Return the [x, y] coordinate for the center point of the cell that contains the specified text.  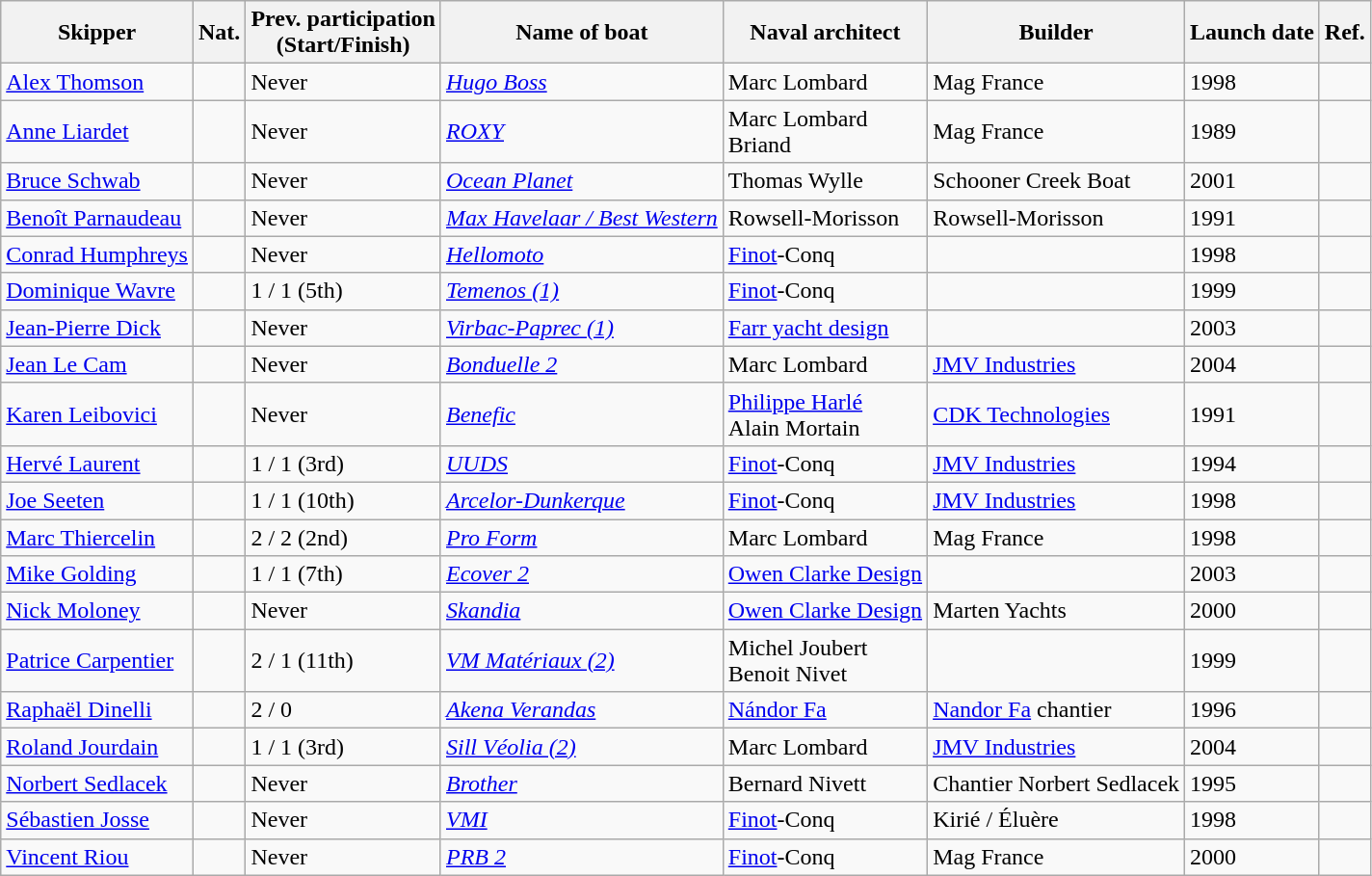
1 / 1 (7th) [343, 574]
Patrice Carpentier [97, 661]
Bonduelle 2 [582, 364]
Roland Jourdain [97, 747]
Hellomoto [582, 254]
Builder [1056, 33]
Sébastien Josse [97, 820]
Nick Moloney [97, 611]
Kirié / Éluère [1056, 820]
2 / 2 (2nd) [343, 537]
Marc Thiercelin [97, 537]
Schooner Creek Boat [1056, 181]
Philippe Harlé Alain Mortain [825, 414]
2 / 1 (11th) [343, 661]
Launch date [1253, 33]
Marten Yachts [1056, 611]
Sill Véolia (2) [582, 747]
1 / 1 (5th) [343, 291]
1994 [1253, 464]
Arcelor-Dunkerque [582, 500]
Thomas Wylle [825, 181]
Anne Liardet [97, 131]
Marc Lombard Briand [825, 131]
Max Havelaar / Best Western [582, 218]
Benoît Parnaudeau [97, 218]
Vincent Riou [97, 857]
1989 [1253, 131]
PRB 2 [582, 857]
Nándor Fa [825, 710]
Virbac-Paprec (1) [582, 328]
Naval architect [825, 33]
Skipper [97, 33]
VMI [582, 820]
Raphaël Dinelli [97, 710]
Pro Form [582, 537]
Joe Seeten [97, 500]
Farr yacht design [825, 328]
Bruce Schwab [97, 181]
Dominique Wavre [97, 291]
Ref. [1345, 33]
Skandia [582, 611]
Brother [582, 783]
Michel Joubert Benoit Nivet [825, 661]
2 / 0 [343, 710]
1 / 1 (10th) [343, 500]
Norbert Sedlacek [97, 783]
Ecover 2 [582, 574]
Jean-Pierre Dick [97, 328]
2001 [1253, 181]
Mike Golding [97, 574]
Hervé Laurent [97, 464]
VM Matériaux (2) [582, 661]
Temenos (1) [582, 291]
Nandor Fa chantier [1056, 710]
UUDS [582, 464]
Bernard Nivett [825, 783]
1996 [1253, 710]
Ocean Planet [582, 181]
Jean Le Cam [97, 364]
Conrad Humphreys [97, 254]
Hugo Boss [582, 82]
Name of boat [582, 33]
1995 [1253, 783]
Alex Thomson [97, 82]
Nat. [219, 33]
Akena Verandas [582, 710]
Prev. participation(Start/Finish) [343, 33]
Chantier Norbert Sedlacek [1056, 783]
ROXY [582, 131]
CDK Technologies [1056, 414]
Karen Leibovici [97, 414]
Benefic [582, 414]
